Return [x, y] of the center of cell containing provided text 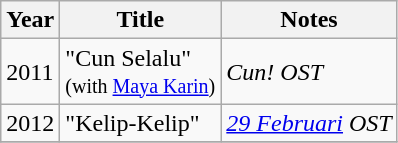
Notes [309, 20]
Cun! OST [309, 72]
"Kelip-Kelip" [140, 123]
29 Februari OST [309, 123]
Title [140, 20]
"Cun Selalu" (with Maya Karin) [140, 72]
2012 [30, 123]
Year [30, 20]
2011 [30, 72]
